Find where the given text appears and provide that cell's center as [x, y] coordinate. 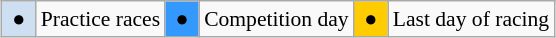
Last day of racing [472, 19]
Practice races [100, 19]
Competition day [276, 19]
